Search for the cell housing the specified text and yield its [x, y] center coordinate. 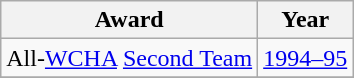
Year [306, 20]
1994–95 [306, 58]
All-WCHA Second Team [130, 58]
Award [130, 20]
